Return (X, Y) of the center of cell containing provided text 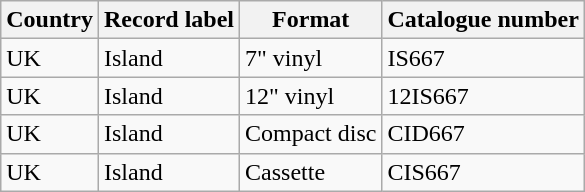
Format (311, 20)
12" vinyl (311, 96)
Compact disc (311, 134)
Catalogue number (483, 20)
Country (50, 20)
Record label (168, 20)
7" vinyl (311, 58)
IS667 (483, 58)
12IS667 (483, 96)
CIS667 (483, 172)
CID667 (483, 134)
Cassette (311, 172)
